Extract the [x, y] coordinate from the center of the cell holding the provided text.  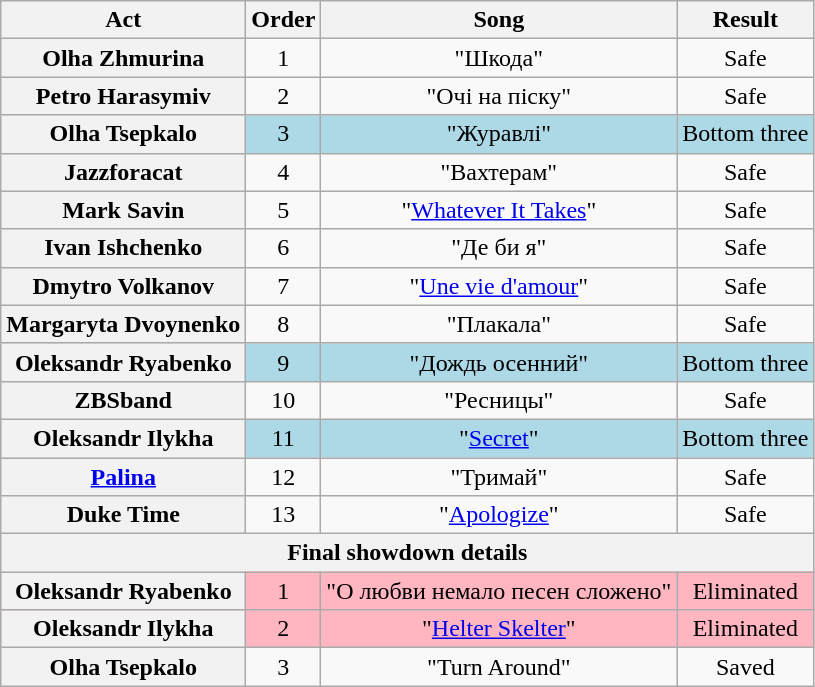
Result [746, 20]
"Шкода" [499, 58]
7 [284, 286]
"Очі на піску" [499, 96]
Olha Zhmurina [124, 58]
Saved [746, 667]
"Turn Around" [499, 667]
Mark Savin [124, 210]
"Дождь осенний" [499, 362]
Order [284, 20]
Act [124, 20]
"Une vie d'amour" [499, 286]
ZBSband [124, 400]
"Вахтерам" [499, 172]
4 [284, 172]
"Apologize" [499, 515]
Song [499, 20]
"Helter Skelter" [499, 629]
"Плакала" [499, 324]
Palina [124, 477]
Dmytro Volkanov [124, 286]
13 [284, 515]
Margaryta Dvoynenko [124, 324]
"Whatever It Takes" [499, 210]
11 [284, 438]
10 [284, 400]
9 [284, 362]
"Журавлі" [499, 134]
Final showdown details [408, 553]
Ivan Ishchenko [124, 248]
5 [284, 210]
"Де би я" [499, 248]
Duke Time [124, 515]
Petro Harasymiv [124, 96]
"О любви немало песен сложено" [499, 591]
8 [284, 324]
"Secret" [499, 438]
12 [284, 477]
"Ресницы" [499, 400]
"Тримай" [499, 477]
6 [284, 248]
Jazzforacat [124, 172]
